Detect which cell encompasses the target text, then output its (x, y) center coordinate. 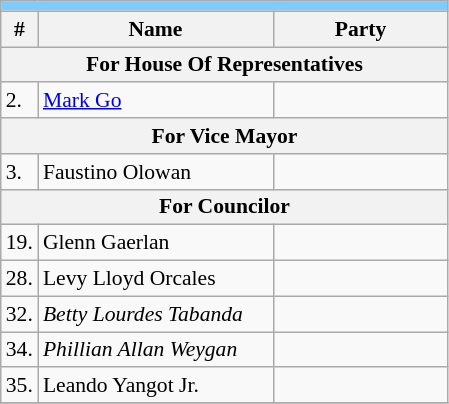
28. (20, 279)
3. (20, 172)
35. (20, 386)
2. (20, 101)
For Councilor (224, 207)
Mark Go (156, 101)
Glenn Gaerlan (156, 243)
For Vice Mayor (224, 136)
Betty Lourdes Tabanda (156, 314)
34. (20, 350)
# (20, 29)
Leando Yangot Jr. (156, 386)
For House Of Representatives (224, 65)
Levy Lloyd Orcales (156, 279)
19. (20, 243)
Phillian Allan Weygan (156, 350)
Party (360, 29)
Faustino Olowan (156, 172)
Name (156, 29)
32. (20, 314)
